Locate the cell with the specified text and output its (X, Y) center coordinate. 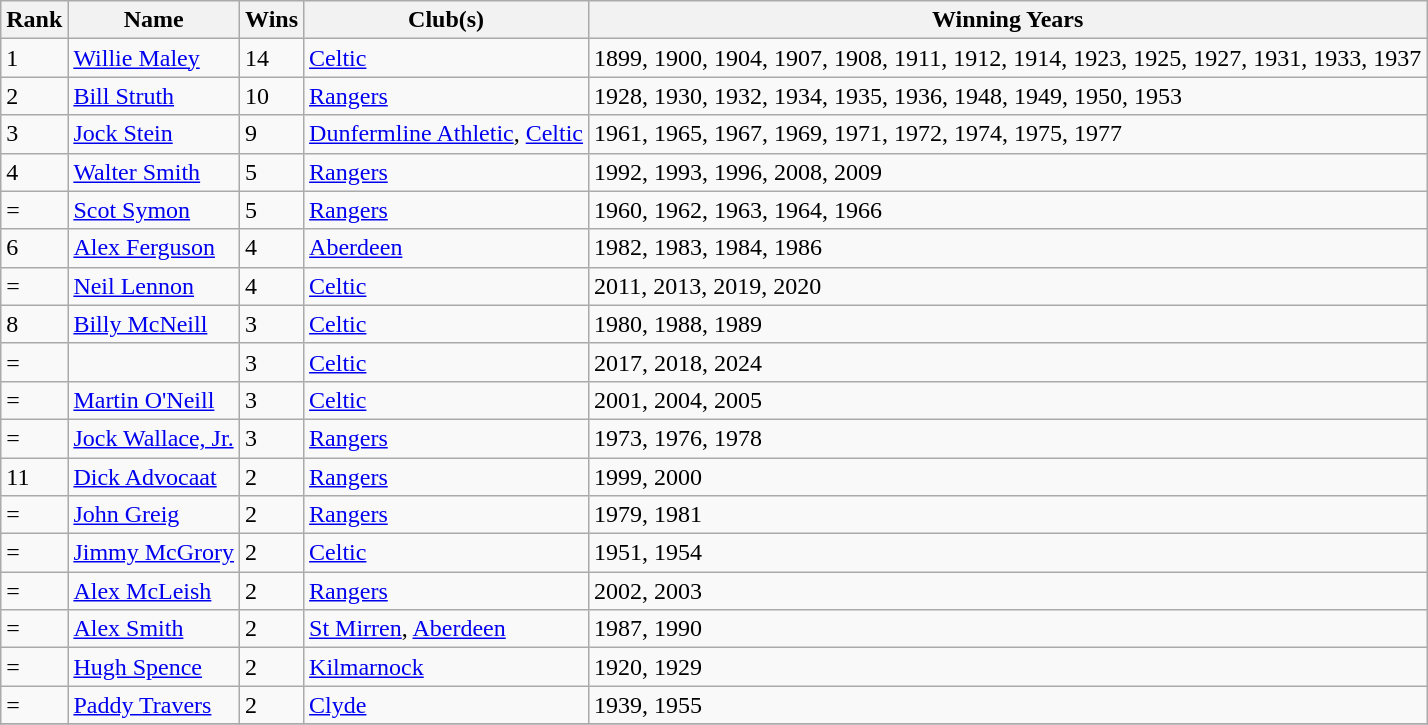
Winning Years (1008, 20)
St Mirren, Aberdeen (446, 629)
Kilmarnock (446, 667)
Scot Symon (154, 210)
Alex McLeish (154, 591)
1899, 1900, 1904, 1907, 1908, 1911, 1912, 1914, 1923, 1925, 1927, 1931, 1933, 1937 (1008, 58)
Club(s) (446, 20)
Rank (34, 20)
1987, 1990 (1008, 629)
Willie Maley (154, 58)
Neil Lennon (154, 286)
2002, 2003 (1008, 591)
1982, 1983, 1984, 1986 (1008, 248)
Clyde (446, 705)
Aberdeen (446, 248)
Alex Smith (154, 629)
11 (34, 477)
1999, 2000 (1008, 477)
1960, 1962, 1963, 1964, 1966 (1008, 210)
2001, 2004, 2005 (1008, 400)
2011, 2013, 2019, 2020 (1008, 286)
Bill Struth (154, 96)
1973, 1976, 1978 (1008, 438)
1961, 1965, 1967, 1969, 1971, 1972, 1974, 1975, 1977 (1008, 134)
1939, 1955 (1008, 705)
1951, 1954 (1008, 553)
Alex Ferguson (154, 248)
1928, 1930, 1932, 1934, 1935, 1936, 1948, 1949, 1950, 1953 (1008, 96)
Paddy Travers (154, 705)
6 (34, 248)
Name (154, 20)
Wins (272, 20)
8 (34, 324)
Martin O'Neill (154, 400)
1 (34, 58)
1920, 1929 (1008, 667)
Walter Smith (154, 172)
1980, 1988, 1989 (1008, 324)
2017, 2018, 2024 (1008, 362)
Jimmy McGrory (154, 553)
Jock Wallace, Jr. (154, 438)
Dunfermline Athletic, Celtic (446, 134)
John Greig (154, 515)
1992, 1993, 1996, 2008, 2009 (1008, 172)
Dick Advocaat (154, 477)
Jock Stein (154, 134)
14 (272, 58)
9 (272, 134)
Billy McNeill (154, 324)
10 (272, 96)
Hugh Spence (154, 667)
1979, 1981 (1008, 515)
